Return the [X, Y] coordinate for the center point of the cell that contains the specified text.  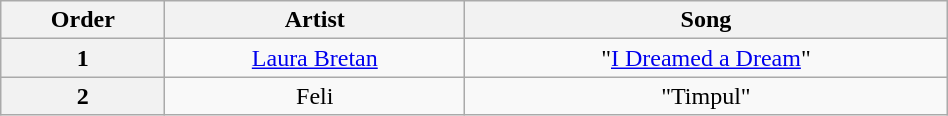
Order [83, 20]
Laura Bretan [315, 58]
Artist [315, 20]
Feli [315, 96]
"I Dreamed a Dream" [706, 58]
Song [706, 20]
2 [83, 96]
"Timpul" [706, 96]
1 [83, 58]
